Output the [x, y] coordinate of the center of the cell containing the given text.  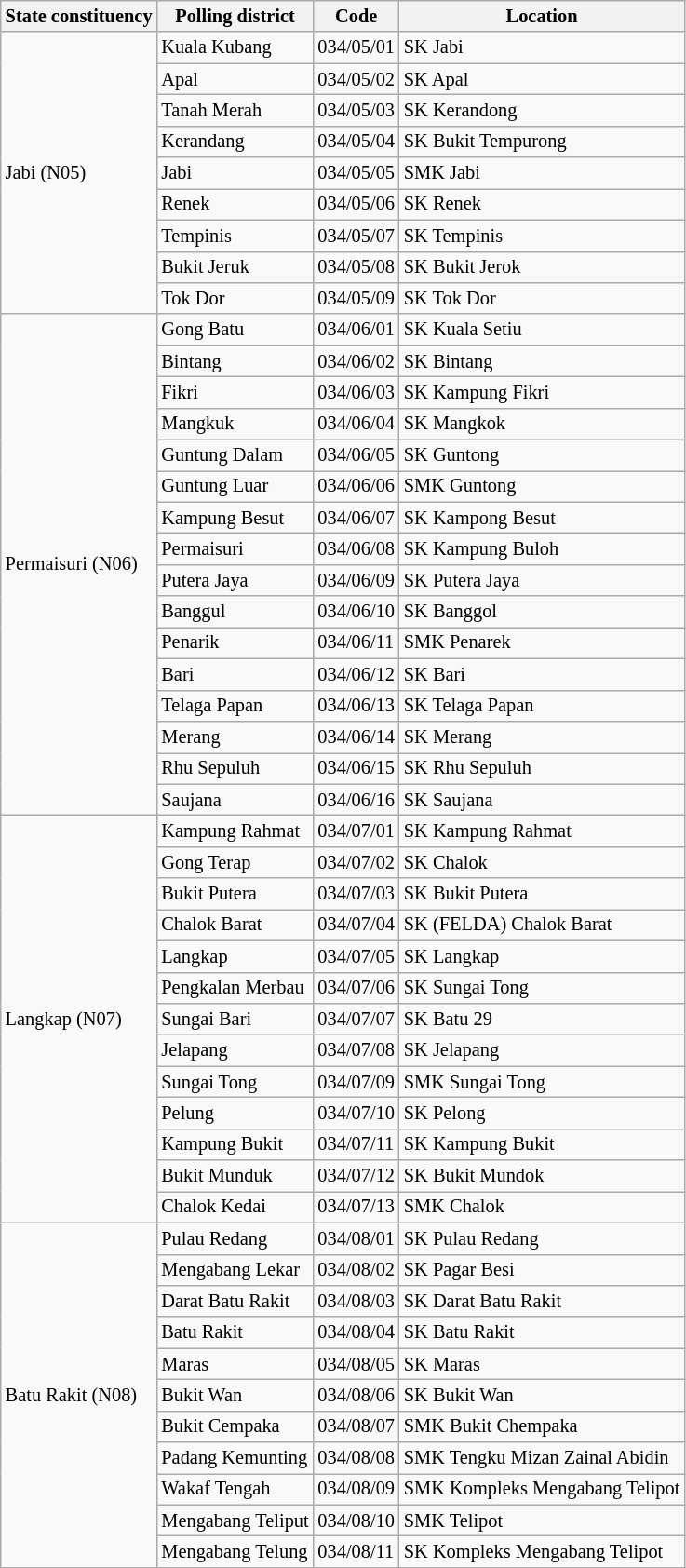
034/08/09 [356, 1489]
034/06/04 [356, 424]
034/05/09 [356, 298]
034/06/12 [356, 674]
Darat Batu Rakit [235, 1301]
Tanah Merah [235, 110]
State constituency [79, 16]
SK Pelong [542, 1113]
SK Tempinis [542, 236]
Chalok Kedai [235, 1207]
Pulau Redang [235, 1238]
SK Kuala Setiu [542, 330]
034/08/04 [356, 1332]
034/07/07 [356, 1019]
SK Bukit Tempurong [542, 142]
Bari [235, 674]
034/07/02 [356, 862]
Pelung [235, 1113]
SK Bukit Mundok [542, 1176]
Tok Dor [235, 298]
SK Apal [542, 79]
Bukit Wan [235, 1395]
SK Bukit Putera [542, 894]
SK Putera Jaya [542, 580]
SK Telaga Papan [542, 706]
034/05/03 [356, 110]
SK Banggol [542, 612]
034/07/11 [356, 1144]
Kampung Bukit [235, 1144]
Location [542, 16]
034/07/06 [356, 988]
034/07/09 [356, 1082]
SK Darat Batu Rakit [542, 1301]
SK Saujana [542, 800]
SK Batu Rakit [542, 1332]
Mengabang Telung [235, 1552]
Fikri [235, 392]
SK Pulau Redang [542, 1238]
034/06/13 [356, 706]
Sungai Tong [235, 1082]
034/08/10 [356, 1521]
SMK Sungai Tong [542, 1082]
Sungai Bari [235, 1019]
SMK Tengku Mizan Zainal Abidin [542, 1458]
034/08/11 [356, 1552]
SK Kampung Buloh [542, 548]
SK Tok Dor [542, 298]
Polling district [235, 16]
034/05/06 [356, 204]
SK Chalok [542, 862]
SK Kompleks Mengabang Telipot [542, 1552]
Guntung Dalam [235, 455]
034/07/12 [356, 1176]
SK Jelapang [542, 1050]
Langkap [235, 956]
Gong Batu [235, 330]
034/07/10 [356, 1113]
Batu Rakit [235, 1332]
034/06/14 [356, 737]
Kampung Rahmat [235, 831]
SK Bukit Jerok [542, 267]
SK (FELDA) Chalok Barat [542, 925]
SMK Telipot [542, 1521]
SMK Kompleks Mengabang Telipot [542, 1489]
034/06/08 [356, 548]
SK Mangkok [542, 424]
034/05/01 [356, 47]
Mangkuk [235, 424]
034/07/13 [356, 1207]
034/05/07 [356, 236]
Bintang [235, 361]
Jabi [235, 173]
Batu Rakit (N08) [79, 1395]
Putera Jaya [235, 580]
034/08/02 [356, 1270]
SK Merang [542, 737]
034/08/08 [356, 1458]
SMK Chalok [542, 1207]
034/06/01 [356, 330]
034/06/16 [356, 800]
034/08/03 [356, 1301]
Kuala Kubang [235, 47]
Bukit Cempaka [235, 1426]
034/05/05 [356, 173]
SK Maras [542, 1364]
SK Kerandong [542, 110]
034/07/08 [356, 1050]
Chalok Barat [235, 925]
034/08/06 [356, 1395]
Maras [235, 1364]
034/06/11 [356, 642]
034/06/06 [356, 486]
Jabi (N05) [79, 173]
SK Renek [542, 204]
Rhu Sepuluh [235, 768]
SK Langkap [542, 956]
034/07/05 [356, 956]
Padang Kemunting [235, 1458]
034/06/02 [356, 361]
SMK Guntong [542, 486]
Gong Terap [235, 862]
Bukit Putera [235, 894]
SK Jabi [542, 47]
SMK Jabi [542, 173]
034/05/02 [356, 79]
Merang [235, 737]
SK Bari [542, 674]
034/07/01 [356, 831]
Code [356, 16]
034/06/09 [356, 580]
Penarik [235, 642]
Wakaf Tengah [235, 1489]
Permaisuri [235, 548]
Kerandang [235, 142]
034/05/08 [356, 267]
034/07/03 [356, 894]
Jelapang [235, 1050]
SMK Penarek [542, 642]
Bukit Munduk [235, 1176]
Bukit Jeruk [235, 267]
Telaga Papan [235, 706]
034/06/10 [356, 612]
SK Kampung Fikri [542, 392]
Saujana [235, 800]
Renek [235, 204]
Apal [235, 79]
034/08/07 [356, 1426]
Langkap (N07) [79, 1019]
SK Kampung Rahmat [542, 831]
034/05/04 [356, 142]
034/08/05 [356, 1364]
Banggul [235, 612]
034/06/03 [356, 392]
SMK Bukit Chempaka [542, 1426]
Tempinis [235, 236]
SK Rhu Sepuluh [542, 768]
SK Bintang [542, 361]
Mengabang Lekar [235, 1270]
034/06/15 [356, 768]
Permaisuri (N06) [79, 564]
SK Kampong Besut [542, 518]
034/06/07 [356, 518]
Mengabang Teliput [235, 1521]
SK Pagar Besi [542, 1270]
SK Sungai Tong [542, 988]
SK Guntong [542, 455]
Pengkalan Merbau [235, 988]
034/06/05 [356, 455]
034/08/01 [356, 1238]
SK Kampung Bukit [542, 1144]
SK Batu 29 [542, 1019]
Kampung Besut [235, 518]
034/07/04 [356, 925]
Guntung Luar [235, 486]
SK Bukit Wan [542, 1395]
